Return [x, y] of the center of cell containing provided text 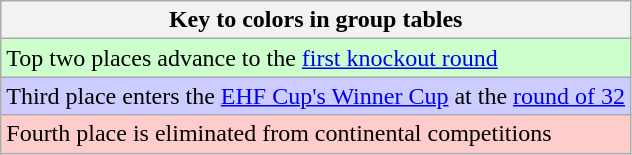
Top two places advance to the first knockout round [316, 58]
Fourth place is eliminated from continental competitions [316, 134]
Key to colors in group tables [316, 20]
Third place enters the EHF Cup's Winner Cup at the round of 32 [316, 96]
